For the text-containing cell, return its midpoint in (X, Y) coordinate format. 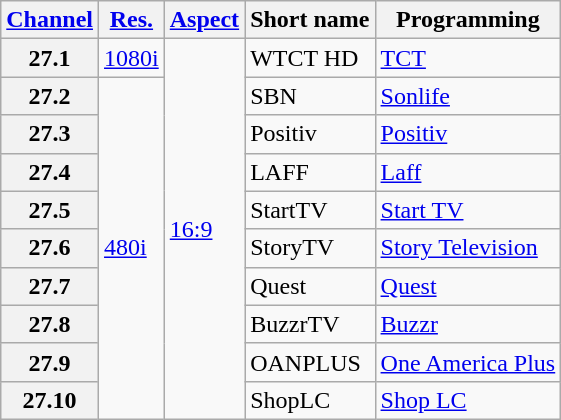
StoryTV (310, 248)
27.8 (50, 324)
Channel (50, 20)
27.2 (50, 96)
27.10 (50, 400)
One America Plus (468, 362)
Sonlife (468, 96)
27.6 (50, 248)
27.7 (50, 286)
ShopLC (310, 400)
16:9 (204, 230)
Start TV (468, 210)
TCT (468, 58)
Programming (468, 20)
Shop LC (468, 400)
WTCT HD (310, 58)
OANPLUS (310, 362)
StartTV (310, 210)
27.4 (50, 172)
Story Television (468, 248)
480i (132, 248)
27.9 (50, 362)
27.5 (50, 210)
LAFF (310, 172)
Laff (468, 172)
27.1 (50, 58)
Buzzr (468, 324)
Aspect (204, 20)
BuzzrTV (310, 324)
1080i (132, 58)
Short name (310, 20)
SBN (310, 96)
27.3 (50, 134)
Res. (132, 20)
